Locate the cell with the specified text and output its (X, Y) center coordinate. 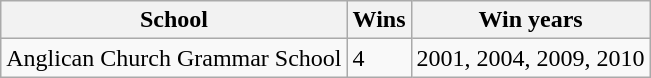
4 (379, 58)
2001, 2004, 2009, 2010 (530, 58)
Wins (379, 20)
School (174, 20)
Anglican Church Grammar School (174, 58)
Win years (530, 20)
